Detect which cell encompasses the target text, then output its [X, Y] center coordinate. 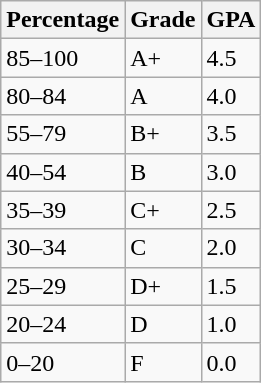
GPA [231, 20]
3.5 [231, 134]
Percentage [63, 20]
A+ [163, 58]
1.5 [231, 286]
4.0 [231, 96]
1.0 [231, 324]
85–100 [63, 58]
20–24 [63, 324]
80–84 [63, 96]
40–54 [63, 172]
25–29 [63, 286]
D [163, 324]
35–39 [63, 210]
C [163, 248]
0–20 [63, 362]
55–79 [63, 134]
0.0 [231, 362]
B [163, 172]
C+ [163, 210]
3.0 [231, 172]
4.5 [231, 58]
F [163, 362]
Grade [163, 20]
B+ [163, 134]
D+ [163, 286]
30–34 [63, 248]
2.5 [231, 210]
A [163, 96]
2.0 [231, 248]
